Detect which cell encompasses the target text, then output its (X, Y) center coordinate. 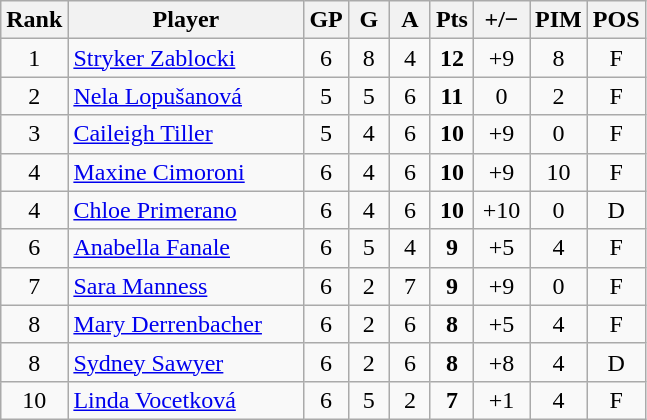
12 (452, 58)
PIM (559, 20)
Player (186, 20)
Mary Derrenbacher (186, 324)
Stryker Zablocki (186, 58)
+10 (501, 210)
Maxine Cimoroni (186, 172)
Sydney Sawyer (186, 362)
+8 (501, 362)
1 (34, 58)
3 (34, 134)
Chloe Primerano (186, 210)
Caileigh Tiller (186, 134)
Linda Vocetková (186, 400)
Anabella Fanale (186, 248)
Sara Manness (186, 286)
G (368, 20)
+/− (501, 20)
11 (452, 96)
A (410, 20)
Nela Lopušanová (186, 96)
POS (616, 20)
GP (326, 20)
+1 (501, 400)
Rank (34, 20)
Pts (452, 20)
